Find where the given text appears and provide that cell's center as (X, Y) coordinate. 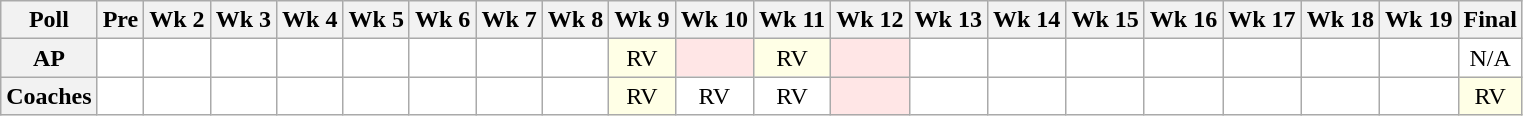
Wk 17 (1262, 20)
Pre (120, 20)
Wk 3 (243, 20)
Wk 9 (642, 20)
Wk 18 (1340, 20)
Wk 13 (948, 20)
Wk 5 (376, 20)
Wk 8 (575, 20)
Wk 6 (442, 20)
Poll (49, 20)
Wk 10 (714, 20)
Wk 12 (870, 20)
Wk 7 (509, 20)
Wk 19 (1419, 20)
Wk 2 (177, 20)
Wk 16 (1183, 20)
N/A (1490, 58)
Final (1490, 20)
Coaches (49, 96)
AP (49, 58)
Wk 4 (310, 20)
Wk 14 (1026, 20)
Wk 15 (1105, 20)
Wk 11 (792, 20)
